From the cell containing the given text, extract its center point as [X, Y] coordinate. 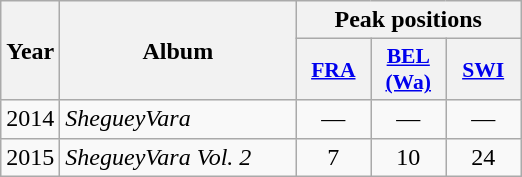
BEL (Wa) [408, 70]
7 [334, 157]
FRA [334, 70]
24 [484, 157]
SWI [484, 70]
10 [408, 157]
Album [178, 50]
2015 [30, 157]
2014 [30, 119]
ShegueyVara [178, 119]
Peak positions [408, 20]
ShegueyVara Vol. 2 [178, 157]
Year [30, 50]
